Pinpoint the cell where the given text exists, returning its (x, y) midpoint coordinate. 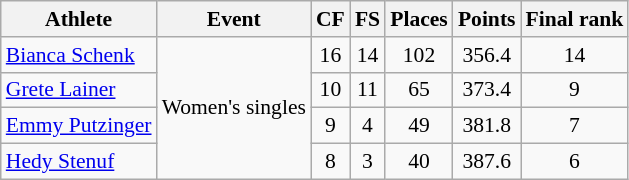
356.4 (487, 55)
373.4 (487, 90)
Grete Lainer (79, 90)
Emmy Putzinger (79, 126)
11 (368, 90)
10 (330, 90)
387.6 (487, 162)
Hedy Stenuf (79, 162)
Athlete (79, 19)
Women's singles (234, 108)
FS (368, 19)
Final rank (575, 19)
4 (368, 126)
102 (419, 55)
49 (419, 126)
381.8 (487, 126)
65 (419, 90)
7 (575, 126)
Places (419, 19)
Event (234, 19)
6 (575, 162)
16 (330, 55)
Bianca Schenk (79, 55)
Points (487, 19)
CF (330, 19)
3 (368, 162)
8 (330, 162)
40 (419, 162)
